Provide the (X, Y) coordinate of the cell's center where the given text is located.  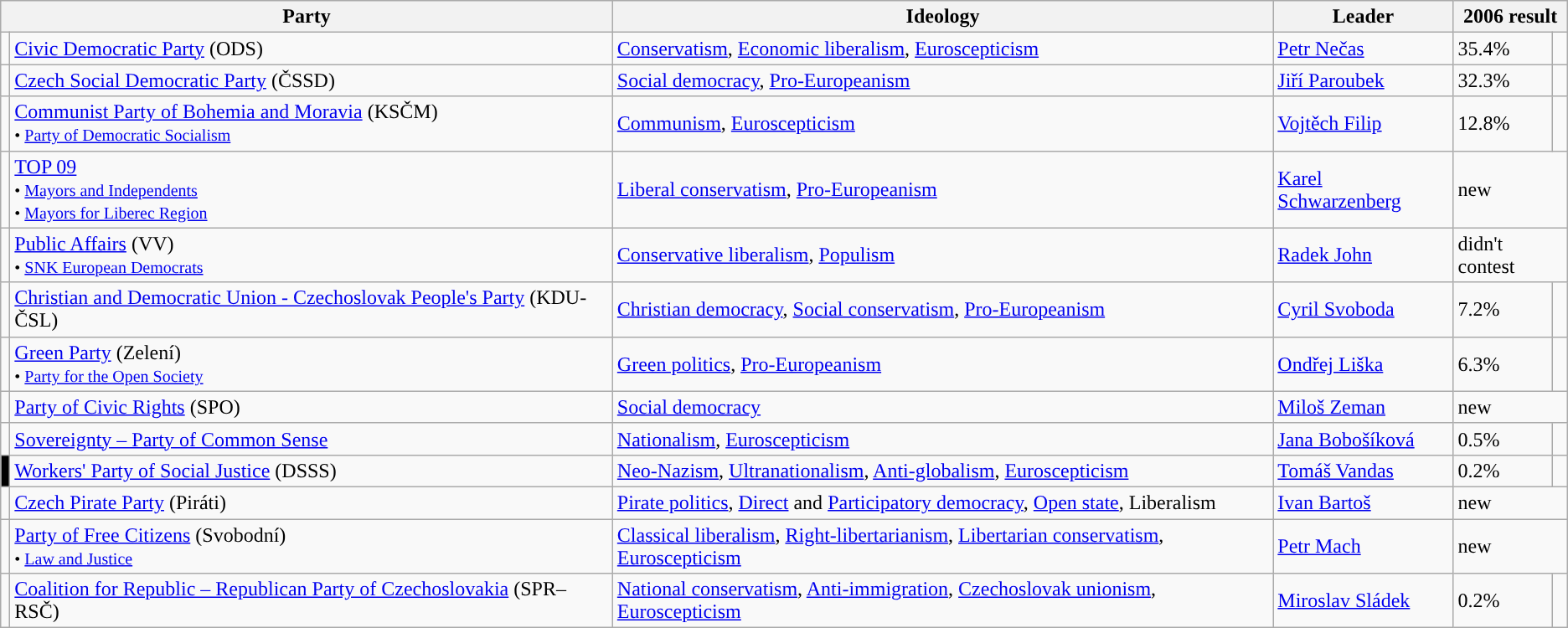
Conservatism, Economic liberalism, Euroscepticism (943, 49)
Green politics, Pro-Europeanism (943, 363)
6.3% (1503, 363)
Conservative liberalism, Populism (943, 255)
National conservatism, Anti-immigration, Czechoslovak unionism, Euroscepticism (943, 601)
Vojtěch Filip (1364, 124)
Tomáš Vandas (1364, 471)
Coalition for Republic – Republican Party of Czechoslovakia (SPR–RSČ) (312, 601)
Pirate politics, Direct and Participatory democracy, Open state, Liberalism (943, 502)
Czech Pirate Party (Piráti) (312, 502)
Czech Social Democratic Party (ČSSD) (312, 80)
Party (307, 17)
0.5% (1503, 439)
Communist Party of Bohemia and Moravia (KSČM)• Party of Democratic Socialism (312, 124)
Social democracy (943, 407)
Radek John (1364, 255)
Jiří Paroubek (1364, 80)
35.4% (1503, 49)
Party of Civic Rights (SPO) (312, 407)
Miloš Zeman (1364, 407)
Workers' Party of Social Justice (DSSS) (312, 471)
TOP 09• Mayors and Independents• Mayors for Liberec Region (312, 189)
Liberal conservatism, Pro-Europeanism (943, 189)
Ideology (943, 17)
Christian and Democratic Union - Czechoslovak People's Party (KDU-ČSL) (312, 310)
Green Party (Zelení)• Party for the Open Society (312, 363)
Miroslav Sládek (1364, 601)
2006 result (1510, 17)
Christian democracy, Social conservatism, Pro-Europeanism (943, 310)
7.2% (1503, 310)
Public Affairs (VV)• SNK European Democrats (312, 255)
Sovereignty – Party of Common Sense (312, 439)
Karel Schwarzenberg (1364, 189)
Nationalism, Euroscepticism (943, 439)
Civic Democratic Party (ODS) (312, 49)
didn't contest (1510, 255)
Ondřej Liška (1364, 363)
Neo-Nazism, Ultranationalism, Anti-globalism, Euroscepticism (943, 471)
Communism, Euroscepticism (943, 124)
Jana Bobošíková (1364, 439)
Cyril Svoboda (1364, 310)
Classical liberalism, Right-libertarianism, Libertarian conservatism, Euroscepticism (943, 546)
Leader (1364, 17)
12.8% (1503, 124)
32.3% (1503, 80)
Petr Mach (1364, 546)
Ivan Bartoš (1364, 502)
Social democracy, Pro-Europeanism (943, 80)
Party of Free Citizens (Svobodní)• Law and Justice (312, 546)
Petr Nečas (1364, 49)
